For the text-containing cell, return its midpoint in (X, Y) coordinate format. 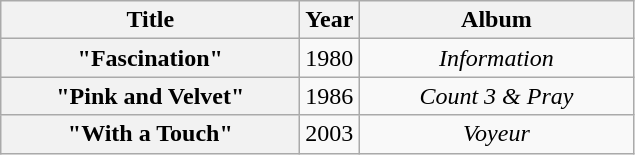
2003 (330, 134)
Voyeur (496, 134)
"Pink and Velvet" (150, 96)
Year (330, 20)
Information (496, 58)
1980 (330, 58)
Title (150, 20)
Count 3 & Pray (496, 96)
"With a Touch" (150, 134)
1986 (330, 96)
"Fascination" (150, 58)
Album (496, 20)
